Identify which cell holds the provided text, then report its (X, Y) central coordinate. 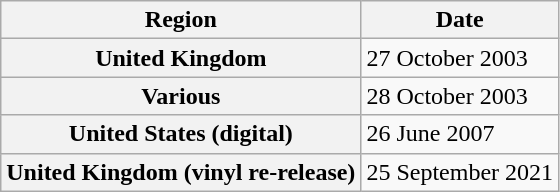
28 October 2003 (460, 96)
United States (digital) (181, 134)
United Kingdom (181, 58)
United Kingdom (vinyl re-release) (181, 172)
Date (460, 20)
27 October 2003 (460, 58)
Various (181, 96)
Region (181, 20)
25 September 2021 (460, 172)
26 June 2007 (460, 134)
